Return the [x, y] coordinate for the center point of the cell that contains the specified text.  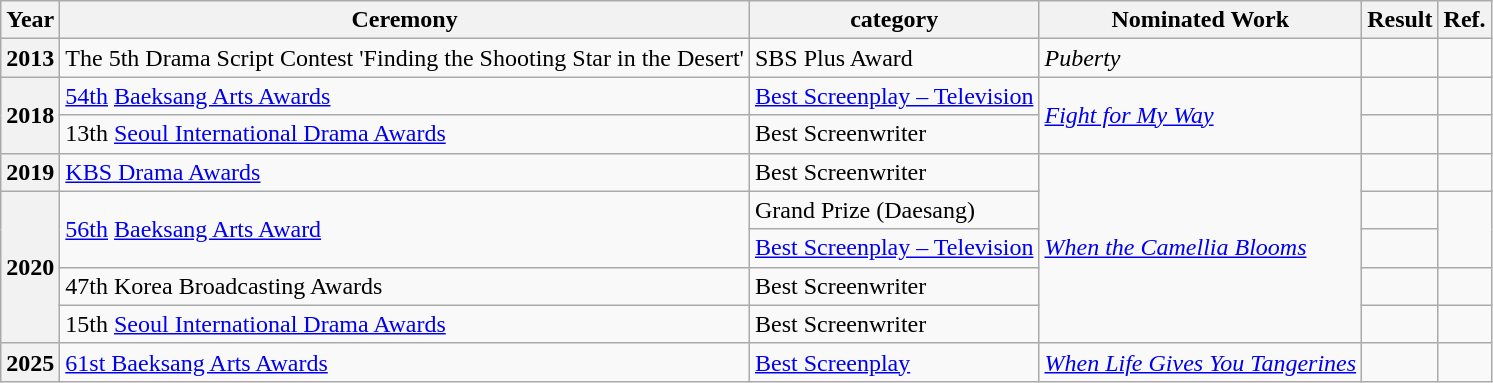
54th Baeksang Arts Awards [405, 96]
Ceremony [405, 20]
Year [30, 20]
Nominated Work [1200, 20]
2013 [30, 58]
The 5th Drama Script Contest 'Finding the Shooting Star in the Desert' [405, 58]
56th Baeksang Arts Award [405, 229]
2018 [30, 115]
Ref. [1464, 20]
15th Seoul International Drama Awards [405, 324]
When the Camellia Blooms [1200, 248]
Grand Prize (Daesang) [894, 210]
47th Korea Broadcasting Awards [405, 286]
2020 [30, 267]
KBS Drama Awards [405, 172]
Puberty [1200, 58]
When Life Gives You Tangerines [1200, 362]
13th Seoul International Drama Awards [405, 134]
SBS Plus Award [894, 58]
2025 [30, 362]
category [894, 20]
Fight for My Way [1200, 115]
Best Screenplay [894, 362]
2019 [30, 172]
Result [1400, 20]
61st Baeksang Arts Awards [405, 362]
